Scan for the cell matching the given text and deliver its (X, Y) coordinate at center. 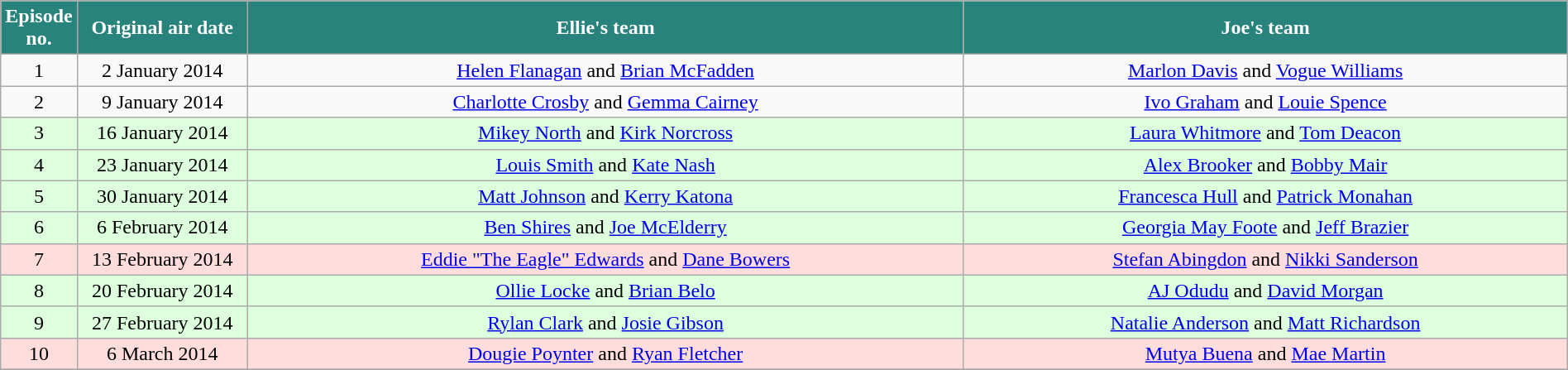
Mikey North and Kirk Norcross (605, 133)
8 (39, 291)
13 February 2014 (162, 259)
16 January 2014 (162, 133)
6 February 2014 (162, 228)
5 (39, 196)
Alex Brooker and Bobby Mair (1265, 165)
AJ Odudu and David Morgan (1265, 291)
9 January 2014 (162, 102)
6 March 2014 (162, 353)
Francesca Hull and Patrick Monahan (1265, 196)
2 January 2014 (162, 70)
Ellie's team (605, 28)
9 (39, 322)
Original air date (162, 28)
Laura Whitmore and Tom Deacon (1265, 133)
7 (39, 259)
Helen Flanagan and Brian McFadden (605, 70)
Rylan Clark and Josie Gibson (605, 322)
10 (39, 353)
3 (39, 133)
Mutya Buena and Mae Martin (1265, 353)
Marlon Davis and Vogue Williams (1265, 70)
Stefan Abingdon and Nikki Sanderson (1265, 259)
1 (39, 70)
Dougie Poynter and Ryan Fletcher (605, 353)
Ivo Graham and Louie Spence (1265, 102)
Joe's team (1265, 28)
Natalie Anderson and Matt Richardson (1265, 322)
27 February 2014 (162, 322)
Eddie "The Eagle" Edwards and Dane Bowers (605, 259)
23 January 2014 (162, 165)
Ollie Locke and Brian Belo (605, 291)
20 February 2014 (162, 291)
2 (39, 102)
4 (39, 165)
Georgia May Foote and Jeff Brazier (1265, 228)
Episodeno. (39, 28)
Louis Smith and Kate Nash (605, 165)
Matt Johnson and Kerry Katona (605, 196)
30 January 2014 (162, 196)
6 (39, 228)
Charlotte Crosby and Gemma Cairney (605, 102)
Ben Shires and Joe McElderry (605, 228)
